Determine the (x, y) coordinate at the center of the cell enclosing the given text.  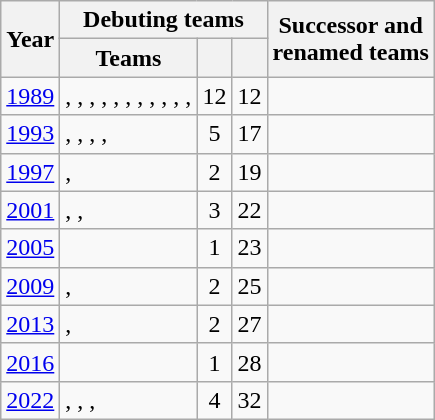
2016 (30, 362)
27 (250, 324)
22 (250, 210)
4 (214, 400)
5 (214, 134)
2001 (30, 210)
2005 (30, 248)
Debuting teams (164, 20)
, , , , , , , , , , , (128, 96)
28 (250, 362)
2009 (30, 286)
2022 (30, 400)
19 (250, 172)
Teams (128, 58)
17 (250, 134)
, , (128, 210)
, , , (128, 400)
1997 (30, 172)
32 (250, 400)
23 (250, 248)
3 (214, 210)
, , , , (128, 134)
Year (30, 39)
Successor andrenamed teams (350, 39)
25 (250, 286)
1993 (30, 134)
2013 (30, 324)
1989 (30, 96)
